Find where the given text appears and provide that cell's center as [X, Y] coordinate. 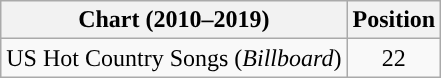
22 [394, 58]
Chart (2010–2019) [174, 20]
Position [394, 20]
US Hot Country Songs (Billboard) [174, 58]
